Output the [x, y] coordinate of the center of the cell containing the given text.  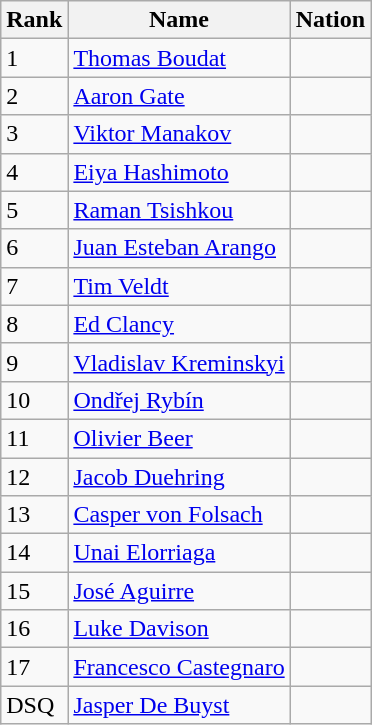
3 [34, 134]
16 [34, 629]
Unai Elorriaga [179, 553]
1 [34, 58]
13 [34, 515]
Tim Veldt [179, 286]
7 [34, 286]
15 [34, 591]
6 [34, 248]
Name [179, 20]
Eiya Hashimoto [179, 172]
8 [34, 324]
Viktor Manakov [179, 134]
Ed Clancy [179, 324]
Rank [34, 20]
Thomas Boudat [179, 58]
9 [34, 362]
Olivier Beer [179, 438]
11 [34, 438]
Luke Davison [179, 629]
10 [34, 400]
Casper von Folsach [179, 515]
Juan Esteban Arango [179, 248]
Francesco Castegnaro [179, 667]
5 [34, 210]
Aaron Gate [179, 96]
Nation [330, 20]
2 [34, 96]
4 [34, 172]
Jasper De Buyst [179, 705]
Raman Tsishkou [179, 210]
Jacob Duehring [179, 477]
José Aguirre [179, 591]
12 [34, 477]
Ondřej Rybín [179, 400]
DSQ [34, 705]
17 [34, 667]
14 [34, 553]
Vladislav Kreminskyi [179, 362]
